Find where the given text appears and provide that cell's center as [X, Y] coordinate. 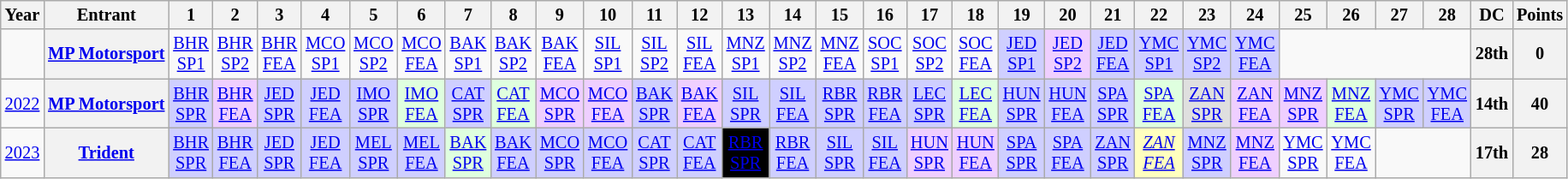
21 [1113, 15]
20 [1068, 15]
1 [191, 15]
17 [930, 15]
JEDSP1 [1022, 54]
10 [608, 15]
27 [1399, 15]
2 [235, 15]
14th [1492, 104]
9 [560, 15]
11 [654, 15]
14 [793, 15]
28th [1492, 54]
18 [976, 15]
3 [279, 15]
Trident [106, 152]
MELSPR [373, 152]
23 [1207, 15]
DC [1492, 15]
26 [1351, 15]
YMCSP1 [1159, 54]
MCOSP1 [325, 54]
SILSP2 [654, 54]
22 [1159, 15]
Entrant [106, 15]
19 [1022, 15]
6 [421, 15]
IMOFEA [421, 104]
15 [840, 15]
16 [885, 15]
25 [1303, 15]
5 [373, 15]
MCOSP2 [373, 54]
YMCSP2 [1207, 54]
SOCSP1 [885, 54]
SILSP1 [608, 54]
8 [514, 15]
SOCFEA [976, 54]
7 [467, 15]
LECSPR [930, 104]
SOCSP2 [930, 54]
4 [325, 15]
BHRSP1 [191, 54]
40 [1540, 104]
MELFEA [421, 152]
2022 [22, 104]
BHRSP2 [235, 54]
MNZSP1 [746, 54]
24 [1255, 15]
17th [1492, 152]
BAKSP2 [514, 54]
BAKSP1 [467, 54]
Year [22, 15]
12 [700, 15]
2023 [22, 152]
0 [1540, 54]
IMOSPR [373, 104]
JEDSP2 [1068, 54]
13 [746, 15]
Points [1540, 15]
LECFEA [976, 104]
MNZSP2 [793, 54]
